Find where the given text appears and provide that cell's center as [x, y] coordinate. 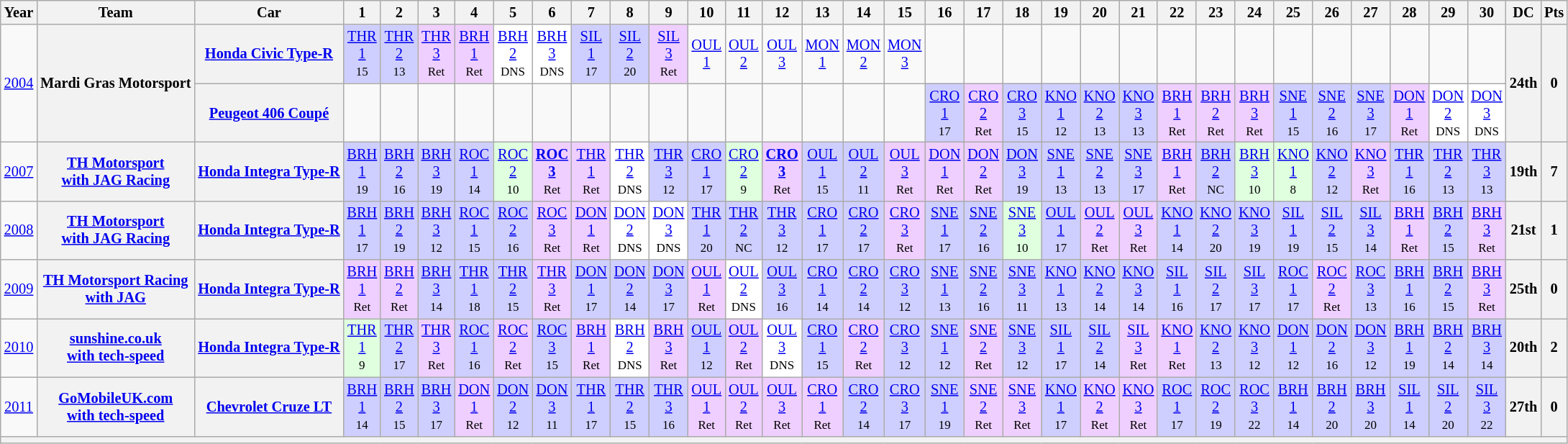
ROC114 [474, 171]
GoMobileUK.comwith tech-speed [115, 407]
SNE311 [1022, 289]
DON319 [1022, 171]
BRH320 [1371, 407]
SIL322 [1487, 407]
8 [630, 12]
MON3 [905, 54]
MON1 [823, 54]
BRH117 [363, 230]
KNO312 [1254, 348]
19 [1061, 12]
Chevrolet Cruze LT [269, 407]
BRH214 [1448, 348]
25 [1293, 12]
DON317 [669, 289]
24th [1523, 83]
THR217 [399, 348]
SIL215 [1332, 230]
11 [744, 12]
OUL2DNS [744, 289]
24 [1254, 12]
Mardi Gras Motorsport [115, 83]
ROC322 [1254, 407]
ROC115 [474, 230]
KNO212 [1332, 171]
KNO319 [1254, 230]
BRH319 [437, 171]
SIL317 [1254, 289]
DON311 [552, 407]
KNO214 [1100, 289]
5 [513, 12]
THR19 [363, 348]
CRO1Ret [823, 407]
BRH312 [437, 230]
ROC315 [552, 348]
18 [1022, 12]
26 [1332, 12]
THR115 [363, 54]
DC [1523, 12]
30 [1487, 12]
KNO313 [1139, 113]
SIL119 [1293, 230]
BRH3DNS [552, 54]
2009 [19, 289]
OUL112 [706, 348]
KNO314 [1139, 289]
OUL316 [783, 289]
THR313 [1487, 171]
CRO115 [823, 348]
DON312 [1371, 348]
DON216 [1332, 348]
3 [437, 12]
28 [1409, 12]
THR116 [1409, 171]
17 [983, 12]
20 [1100, 12]
CRO317 [905, 407]
THR117 [591, 407]
KNO1Ret [1177, 348]
OUL3 [783, 54]
Car [269, 12]
DON117 [591, 289]
SIL214 [1100, 348]
DON112 [1293, 348]
BRH219 [399, 230]
Peugeot 406 Coupé [269, 113]
OUL1 [706, 54]
THR2DNS [630, 171]
ROC116 [474, 348]
22 [1177, 12]
27th [1523, 407]
SNE117 [944, 230]
15 [905, 12]
12 [783, 12]
SNE112 [944, 348]
SNE213 [1100, 171]
ROC210 [513, 171]
SIL114 [1409, 407]
MON2 [863, 54]
25th [1523, 289]
KNO113 [1061, 289]
OUL3DNS [783, 348]
THR316 [669, 407]
BRH310 [1254, 171]
20th [1523, 348]
2004 [19, 83]
2011 [19, 407]
Honda Civic Type-R [269, 54]
21 [1139, 12]
OUL115 [823, 171]
SNE310 [1022, 230]
27 [1371, 12]
OUL211 [863, 171]
6 [552, 12]
THR118 [474, 289]
23 [1216, 12]
SIL116 [1177, 289]
KNO117 [1061, 407]
KNO18 [1293, 171]
BRH116 [1409, 289]
SIL314 [1371, 230]
SNE119 [944, 407]
BRH216 [399, 171]
TH Motorsport Racingwith JAG [115, 289]
KNO114 [1177, 230]
16 [944, 12]
13 [823, 12]
SNE312 [1022, 348]
OUL117 [1061, 230]
SIL217 [1216, 289]
CRO315 [1022, 113]
2008 [19, 230]
Team [115, 12]
CRO217 [863, 230]
sunshine.co.ukwith tech-speed [115, 348]
OUL2 [744, 54]
ROC313 [1371, 289]
BRH2NC [1216, 171]
KNO112 [1061, 113]
Year [19, 12]
THR1Ret [591, 171]
BRH317 [437, 407]
DON2Ret [983, 171]
ROC216 [513, 230]
THR120 [706, 230]
KNO2Ret [1100, 407]
ROC219 [1216, 407]
14 [863, 12]
19th [1523, 171]
DON212 [513, 407]
10 [706, 12]
DON214 [630, 289]
CRO29 [744, 171]
KNO220 [1216, 230]
SNE115 [1293, 113]
2010 [19, 348]
THR2NC [744, 230]
21st [1523, 230]
2007 [19, 171]
SNE3Ret [1022, 407]
BRH220 [1332, 407]
Pts [1554, 12]
29 [1448, 12]
4 [474, 12]
CRO114 [823, 289]
9 [669, 12]
